Pinpoint the cell where the given text exists, returning its (X, Y) midpoint coordinate. 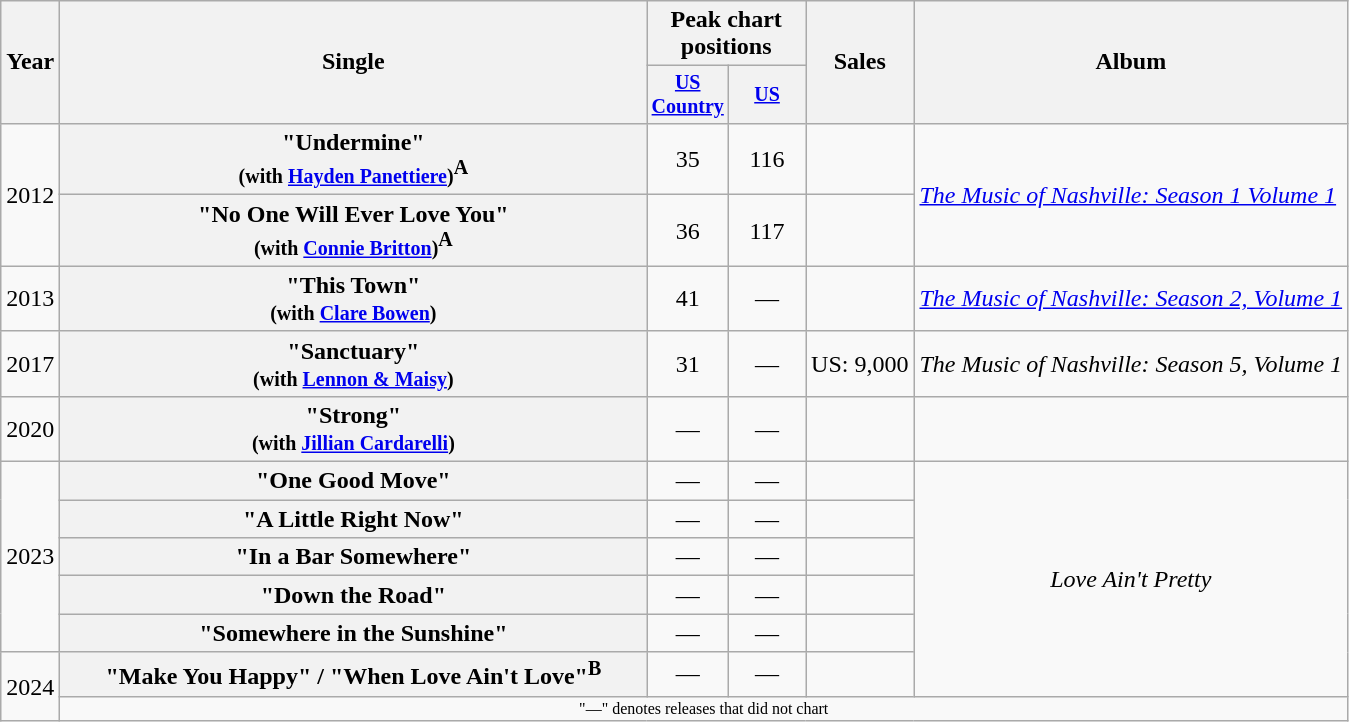
Sales (860, 62)
Single (354, 62)
"No One Will Ever Love You" (with Connie Britton)A (354, 231)
"This Town" (with Clare Bowen) (354, 298)
US Country (688, 94)
Peak chartpositions (726, 34)
35 (688, 159)
"Sanctuary" (with Lennon & Maisy) (354, 364)
"In a Bar Somewhere" (354, 557)
"Somewhere in the Sunshine" (354, 633)
"Down the Road" (354, 595)
The Music of Nashville: Season 5, Volume 1 (1131, 364)
2023 (30, 557)
The Music of Nashville: Season 2, Volume 1 (1131, 298)
2013 (30, 298)
116 (768, 159)
"Make You Happy" / "When Love Ain't Love"B (354, 674)
36 (688, 231)
US (768, 94)
US: 9,000 (860, 364)
31 (688, 364)
"Undermine" (with Hayden Panettiere)A (354, 159)
"—" denotes releases that did not chart (704, 708)
2012 (30, 194)
2020 (30, 430)
"One Good Move" (354, 481)
"Strong" (with Jillian Cardarelli) (354, 430)
Album (1131, 62)
Year (30, 62)
"A Little Right Now" (354, 519)
2017 (30, 364)
The Music of Nashville: Season 1 Volume 1 (1131, 194)
2024 (30, 686)
117 (768, 231)
Love Ain't Pretty (1131, 580)
41 (688, 298)
